Identify which cell holds the provided text, then report its (x, y) central coordinate. 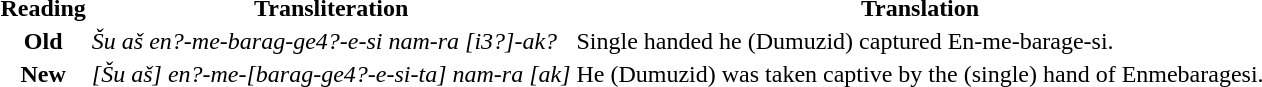
Šu aš en?-me-barag-ge4?-e-si nam-ra [i3?]-ak? (331, 41)
